Search for the cell housing the specified text and yield its (x, y) center coordinate. 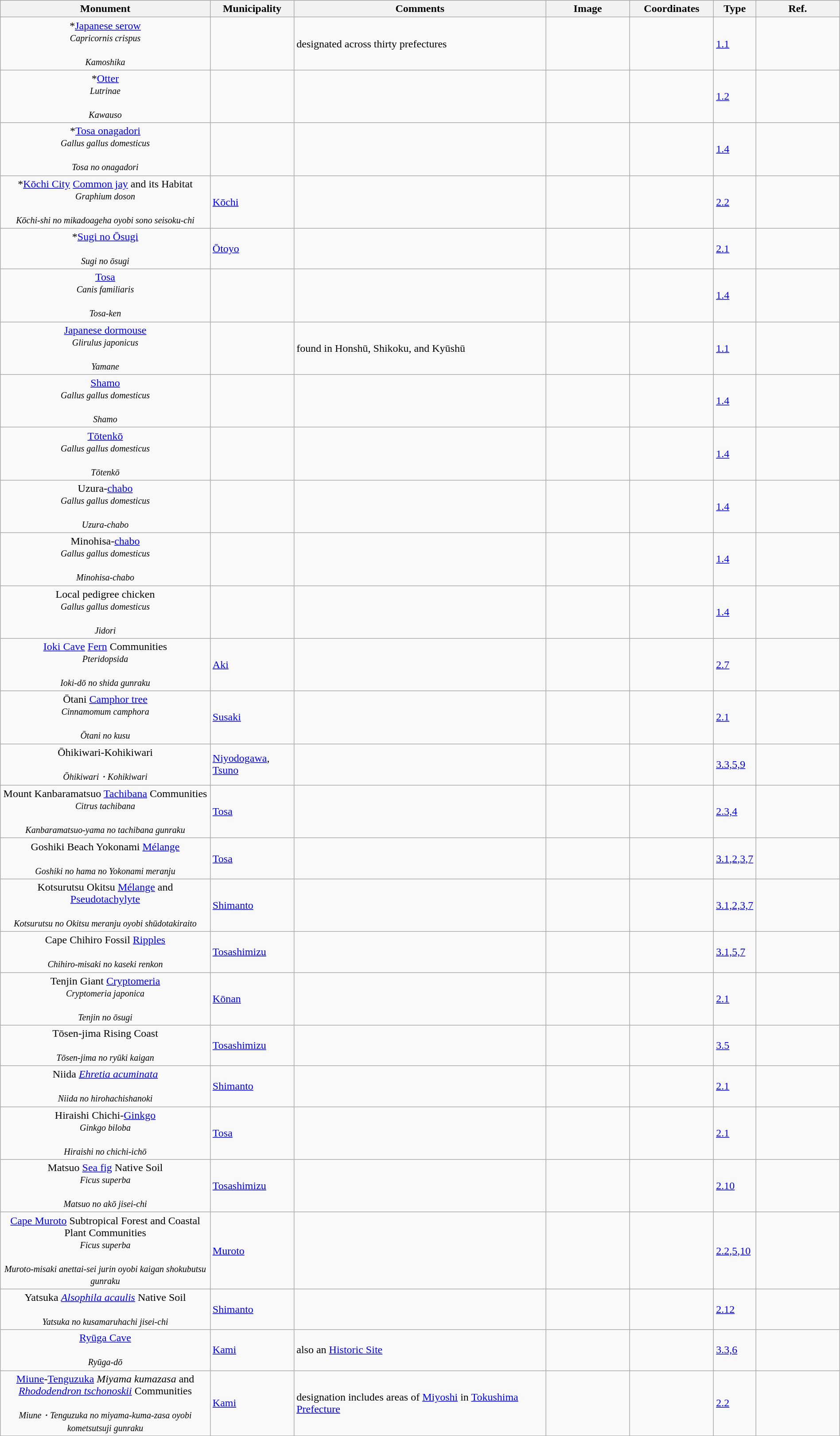
2.10 (735, 1186)
also an Historic Site (420, 1350)
Aki (252, 665)
Ōtoyo (252, 249)
Japanese dormouseGlirulus japonicusYamane (105, 348)
Ref. (797, 9)
*Kōchi City Common jay and its HabitatGraphium dosonKōchi-shi no mikadoageha oyobi sono seisoku-chi (105, 202)
Mount Kanbaramatsuo Tachibana CommunitiesCitrus tachibanaKanbaramatsuo-yama no tachibana gunraku (105, 812)
Tōsen-jima Rising CoastTōsen-jima no ryūki kaigan (105, 1046)
*Sugi no ŌsugiSugi no ōsugi (105, 249)
Niida Ehretia acuminataNiida no hirohachishanoki (105, 1086)
Kōchi (252, 202)
Local pedigree chickenGallus gallus domesticusJidori (105, 612)
Matsuo Sea fig Native SoilFicus superbaMatsuo no akō jisei-chi (105, 1186)
Comments (420, 9)
3.1,5,7 (735, 952)
Uzura-chaboGallus gallus domesticusUzura-chabo (105, 506)
Municipality (252, 9)
Miune-Tenguzuka Miyama kumazasa and Rhododendron tschonoskii CommunitiesMiune・Tenguzuka no miyama-kuma-zasa oyobi kometsutsuji gunraku (105, 1403)
Ōtani Camphor treeCinnamomum camphoraŌtani no kusu (105, 718)
2.3,4 (735, 812)
Muroto (252, 1250)
3.3,5,9 (735, 765)
2.12 (735, 1309)
designated across thirty prefectures (420, 43)
Minohisa-chaboGallus gallus domesticusMinohisa-chabo (105, 559)
Kotsurutsu Okitsu Mélange and PseudotachylyteKotsurutsu no Okitsu meranju oyobi shūdotakiraito (105, 905)
Kōnan (252, 999)
1.2 (735, 97)
2.7 (735, 665)
Image (587, 9)
Ōhikiwari-KohikiwariŌhikiwari・Kohikiwari (105, 765)
*Japanese serowCapricornis crispusKamoshika (105, 43)
Ioki Cave Fern CommunitiesPteridopsidaIoki-dō no shida gunraku (105, 665)
*Tosa onagadoriGallus gallus domesticusTosa no onagadori (105, 149)
Susaki (252, 718)
Hiraishi Chichi-GinkgoGinkgo bilobaHiraishi no chichi-ichō (105, 1133)
Ryūga CaveRyūga-dō (105, 1350)
designation includes areas of Miyoshi in Tokushima Prefecture (420, 1403)
Cape Muroto Subtropical Forest and Coastal Plant CommunitiesFicus superbaMuroto-misaki anettai-sei jurin oyobi kaigan shokubutsu gunraku (105, 1250)
found in Honshū, Shikoku, and Kyūshū (420, 348)
ShamoGallus gallus domesticusShamo (105, 401)
3.3,6 (735, 1350)
Yatsuka Alsophila acaulis Native SoilYatsuka no kusamaruhachi jisei-chi (105, 1309)
*OtterLutrinaeKawauso (105, 97)
TōtenkōGallus gallus domesticusTōtenkō (105, 454)
Coordinates (672, 9)
Niyodogawa, Tsuno (252, 765)
Goshiki Beach Yokonami MélangeGoshiki no hama no Yokonami meranju (105, 858)
2.2,5,10 (735, 1250)
Monument (105, 9)
TosaCanis familiarisTosa-ken (105, 295)
Tenjin Giant CryptomeriaCryptomeria japonicaTenjin no ōsugi (105, 999)
3.5 (735, 1046)
Type (735, 9)
Cape Chihiro Fossil RipplesChihiro-misaki no kaseki renkon (105, 952)
